Identify which cell holds the provided text, then report its [x, y] central coordinate. 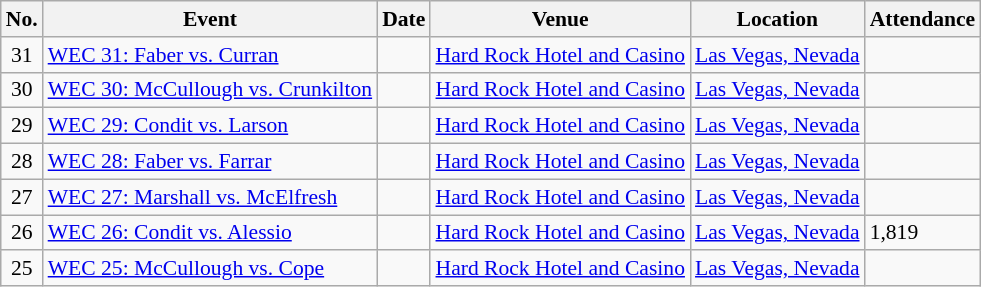
27 [22, 197]
26 [22, 233]
25 [22, 269]
No. [22, 19]
WEC 31: Faber vs. Curran [210, 55]
28 [22, 162]
Venue [560, 19]
30 [22, 90]
WEC 29: Condit vs. Larson [210, 126]
Attendance [923, 19]
WEC 25: McCullough vs. Cope [210, 269]
WEC 26: Condit vs. Alessio [210, 233]
29 [22, 126]
31 [22, 55]
WEC 28: Faber vs. Farrar [210, 162]
Location [778, 19]
Date [404, 19]
WEC 27: Marshall vs. McElfresh [210, 197]
WEC 30: McCullough vs. Crunkilton [210, 90]
1,819 [923, 233]
Event [210, 19]
